From the cell containing the given text, extract its center point as [X, Y] coordinate. 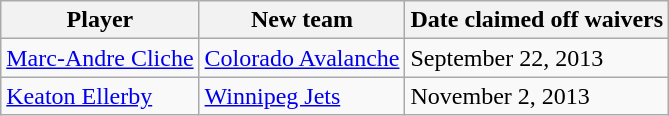
Keaton Ellerby [100, 96]
Marc-Andre Cliche [100, 58]
Winnipeg Jets [302, 96]
Player [100, 20]
New team [302, 20]
November 2, 2013 [537, 96]
Date claimed off waivers [537, 20]
Colorado Avalanche [302, 58]
September 22, 2013 [537, 58]
